Search for the cell housing the specified text and yield its [X, Y] center coordinate. 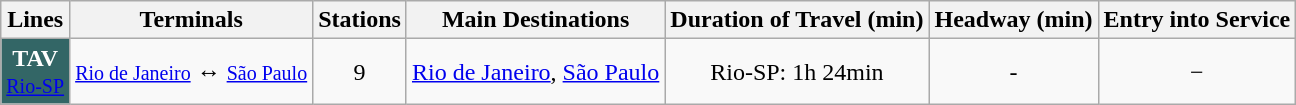
TAVRio-SP [36, 72]
Lines [36, 20]
Main Destinations [535, 20]
Rio de Janeiro, São Paulo [535, 72]
Headway (min) [1014, 20]
Terminals [192, 20]
− [1197, 72]
Entry into Service [1197, 20]
Rio de Janeiro ↔ São Paulo [192, 72]
Duration of Travel (min) [797, 20]
Stations [360, 20]
- [1014, 72]
Rio-SP: 1h 24min [797, 72]
9 [360, 72]
